Search for the cell housing the specified text and yield its (X, Y) center coordinate. 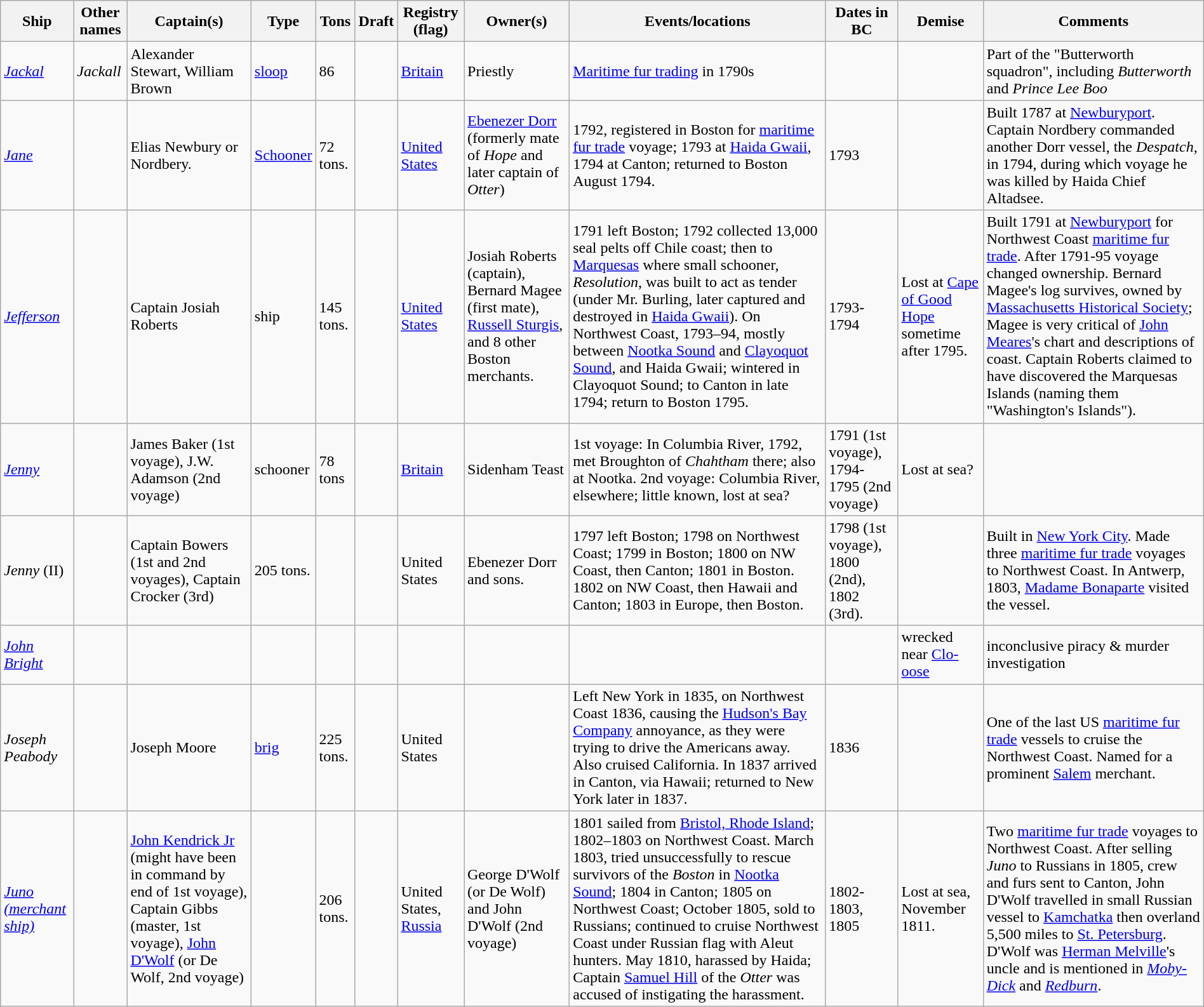
Elias Newbury or Nordbery. (189, 155)
Juno (merchant ship) (37, 909)
Joseph Peabody (37, 747)
206 tons. (335, 909)
Demise (940, 22)
Comments (1094, 22)
Jackall (100, 71)
1792, registered in Boston for maritime fur trade voyage; 1793 at Haida Gwaii, 1794 at Canton; returned to Boston August 1794. (697, 155)
John Kendrick Jr (might have been in command by end of 1st voyage), Captain Gibbs (master, 1st voyage), John D'Wolf (or De Wolf, 2nd voyage) (189, 909)
205 tons. (283, 570)
225 tons. (335, 747)
Jackal (37, 71)
John Bright (37, 655)
United States, Russia (431, 909)
ship (283, 316)
Owner(s) (516, 22)
Alexander Stewart, William Brown (189, 71)
inconclusive piracy & murder investigation (1094, 655)
Jenny (37, 469)
sloop (283, 71)
Registry (flag) (431, 22)
Captain Bowers (1st and 2nd voyages), Captain Crocker (3rd) (189, 570)
145 tons. (335, 316)
72 tons. (335, 155)
Lost at Cape of Good Hope sometime after 1795. (940, 316)
Captain Josiah Roberts (189, 316)
One of the last US maritime fur trade vessels to cruise the Northwest Coast. Named for a prominent Salem merchant. (1094, 747)
Josiah Roberts (captain), Bernard Magee (first mate), Russell Sturgis, and 8 other Boston merchants. (516, 316)
Built in New York City. Made three maritime fur trade voyages to Northwest Coast. In Antwerp, 1803, Madame Bonaparte visited the vessel. (1094, 570)
Jefferson (37, 316)
Events/locations (697, 22)
86 (335, 71)
Maritime fur trading in 1790s (697, 71)
Ebenezer Dorr and sons. (516, 570)
Draft (376, 22)
1793-1794 (862, 316)
Other names (100, 22)
1836 (862, 747)
Ebenezer Dorr (formerly mate of Hope and later captain of Otter) (516, 155)
Part of the "Butterworth squadron", including Butterworth and Prince Lee Boo (1094, 71)
1793 (862, 155)
Schooner (283, 155)
Type (283, 22)
Captain(s) (189, 22)
Lost at sea, November 1811. (940, 909)
brig (283, 747)
Dates in BC (862, 22)
1791 (1st voyage), 1794-1795 (2nd voyage) (862, 469)
Priestly (516, 71)
78 tons (335, 469)
Sidenham Teast (516, 469)
wrecked near Clo-oose (940, 655)
1802-1803, 1805 (862, 909)
Tons (335, 22)
Joseph Moore (189, 747)
Jane (37, 155)
Jenny (II) (37, 570)
Ship (37, 22)
schooner (283, 469)
Lost at sea? (940, 469)
George D'Wolf (or De Wolf) and John D'Wolf (2nd voyage) (516, 909)
James Baker (1st voyage), J.W. Adamson (2nd voyage) (189, 469)
1798 (1st voyage), 1800 (2nd), 1802 (3rd). (862, 570)
